Return [X, Y] of the center of cell containing provided text 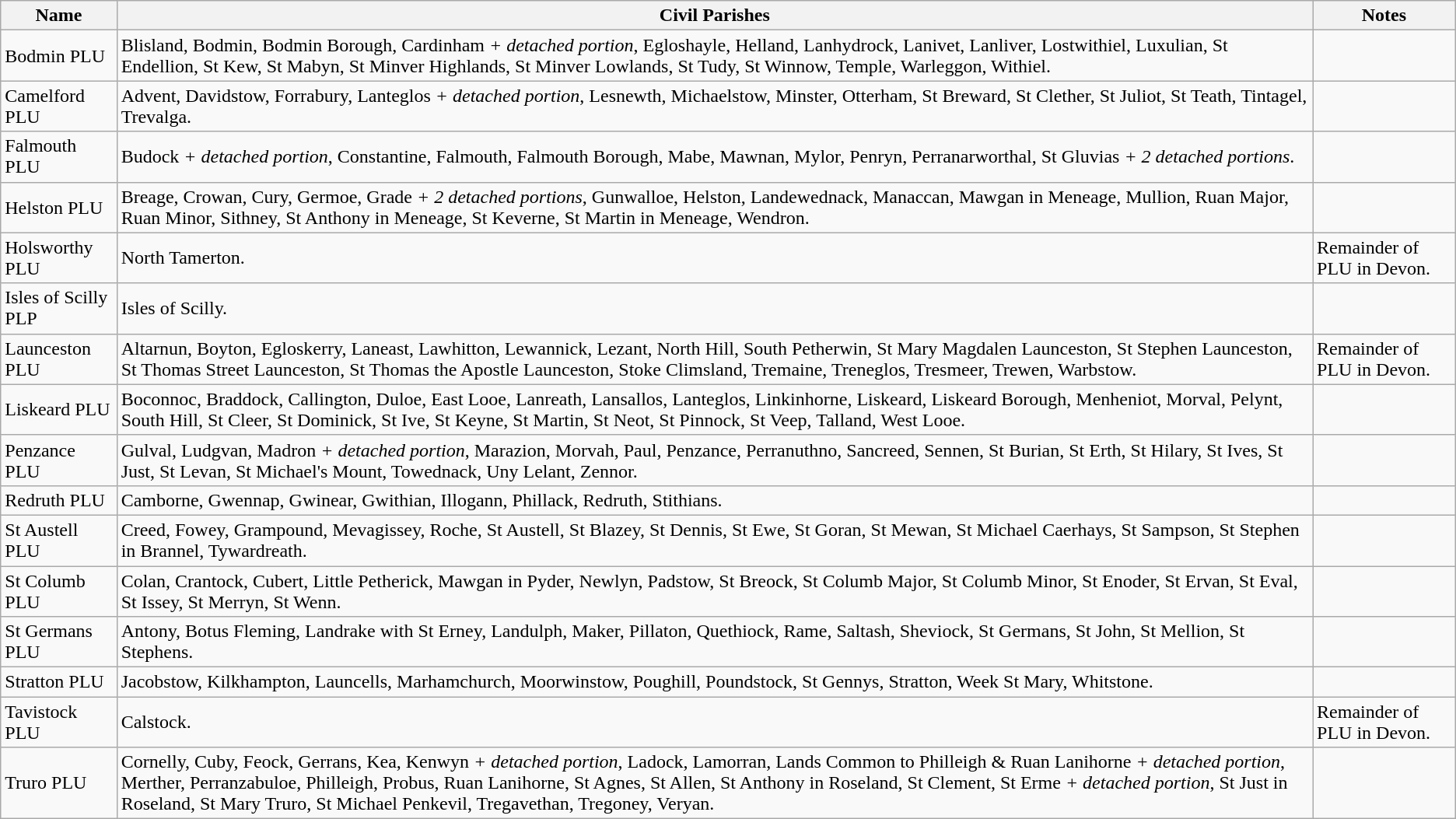
Launceston PLU [59, 359]
Liskeard PLU [59, 409]
Camborne, Gwennap, Gwinear, Gwithian, Illogann, Phillack, Redruth, Stithians. [714, 500]
Penzance PLU [59, 460]
Tavistock PLU [59, 722]
Notes [1384, 16]
Helston PLU [59, 207]
Stratton PLU [59, 682]
North Tamerton. [714, 258]
Budock + detached portion, Constantine, Falmouth, Falmouth Borough, Mabe, Mawnan, Mylor, Penryn, Perranarworthal, St Gluvias + 2 detached portions. [714, 157]
Falmouth PLU [59, 157]
Camelford PLU [59, 106]
Isles of Scilly PLP [59, 308]
Name [59, 16]
Truro PLU [59, 783]
Jacobstow, Kilkhampton, Launcells, Marhamchurch, Moorwinstow, Poughill, Poundstock, St Gennys, Stratton, Week St Mary, Whitstone. [714, 682]
Holsworthy PLU [59, 258]
Isles of Scilly. [714, 308]
St Columb PLU [59, 591]
St Austell PLU [59, 540]
St Germans PLU [59, 642]
Redruth PLU [59, 500]
Civil Parishes [714, 16]
Calstock. [714, 722]
Bodmin PLU [59, 56]
